Identify which cell holds the provided text, then report its (X, Y) central coordinate. 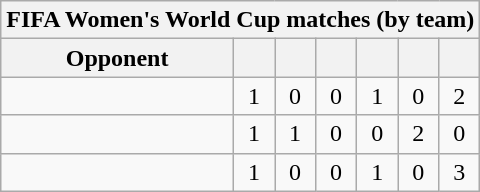
3 (460, 172)
Opponent (118, 58)
FIFA Women's World Cup matches (by team) (240, 20)
